Capture the cell that displays the provided text and extract its [x, y] central coordinate. 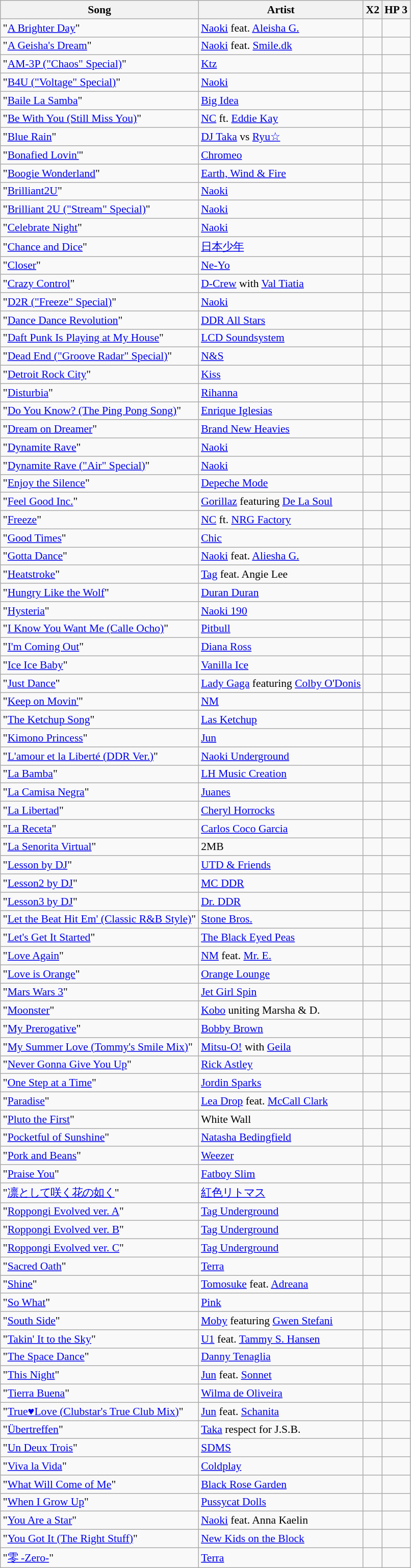
"Roppongi Evolved ver. A" [99, 1212]
NC ft. NRG Factory [280, 520]
"Daft Punk Is Playing at My House" [99, 338]
"Do You Know? (The Ping Pong Song)" [99, 411]
"Just Dance" [99, 683]
"Let the Beat Hit Em' (Classic R&B Style)" [99, 919]
Lea Drop feat. McCall Clark [280, 1101]
"Hungry Like the Wolf" [99, 593]
Moby featuring Gwen Stefani [280, 1321]
"Be With You (Still Miss You)" [99, 119]
"Blue Rain" [99, 137]
Coldplay [280, 1466]
"The Ketchup Song" [99, 720]
"Never Gonna Give You Up" [99, 1065]
White Wall [280, 1119]
Rihanna [280, 393]
Song [99, 10]
LCD Soundsystem [280, 338]
"La Libertad" [99, 811]
"Baile La Samba" [99, 100]
"You Got It (The Right Stuff)" [99, 1539]
"零 -Zero-" [99, 1557]
"AM-3P ("Chaos" Special)" [99, 64]
"This Night" [99, 1375]
D-Crew with Val Tiatia [280, 284]
Danny Tenaglia [280, 1357]
Juanes [280, 792]
"Tierra Buena" [99, 1394]
"Viva la Vida" [99, 1466]
HP 3 [396, 10]
Dr. DDR [280, 902]
Diana Ross [280, 647]
"Crazy Control" [99, 284]
"So What" [99, 1303]
Cheryl Horrocks [280, 811]
Ktz [280, 64]
Pink [280, 1303]
Rick Astley [280, 1065]
"Enjoy the Silence" [99, 483]
日本少年 [280, 247]
Kiss [280, 375]
"Lesson by DJ" [99, 865]
Jun feat. Sonnet [280, 1375]
Naoki Underground [280, 756]
"My Prerogative" [99, 1029]
Pitbull [280, 629]
N&S [280, 356]
"Takin' It to the Sky" [99, 1339]
MC DDR [280, 883]
Earth, Wind & Fire [280, 173]
Naoki feat. Aleisha G. [280, 28]
"D2R ("Freeze" Special)" [99, 302]
"Gotta Dance" [99, 556]
"Lesson2 by DJ" [99, 883]
2MB [280, 847]
"A Brighter Day" [99, 28]
"Brilliant 2U ("Stream" Special)" [99, 210]
Mitsu-O! with Geila [280, 1047]
"Pork and Beans" [99, 1156]
Natasha Bedingfield [280, 1138]
"Heatstroke" [99, 575]
Enrique Iglesias [280, 411]
Chromeo [280, 155]
UTD & Friends [280, 865]
"Kimono Princess" [99, 738]
"Let's Get It Started" [99, 938]
"L'amour et la Liberté (DDR Ver.)" [99, 756]
"South Side" [99, 1321]
"Good Times" [99, 538]
NC ft. Eddie Kay [280, 119]
"Hysteria" [99, 611]
Naoki feat. Anna Kaelin [280, 1521]
"La Senorita Virtual" [99, 847]
Pussycat Dolls [280, 1502]
"La Camisa Negra" [99, 792]
Kobo uniting Marsha & D. [280, 1011]
"Bonafied Lovin'" [99, 155]
"You Are a Star" [99, 1521]
"B4U ("Voltage" Special)" [99, 83]
Brand New Heavies [280, 429]
"My Summer Love (Tommy's Smile Mix)" [99, 1047]
"Dynamite Rave ("Air" Special)" [99, 466]
"Roppongi Evolved ver. B" [99, 1230]
Lady Gaga featuring Colby O'Donis [280, 683]
"Shine" [99, 1284]
Vanilla Ice [280, 665]
Artist [280, 10]
NM feat. Mr. E. [280, 956]
Chic [280, 538]
"Closer" [99, 266]
"Praise You" [99, 1174]
"A Geisha's Dream" [99, 46]
Jun feat. Schanita [280, 1411]
"Freeze" [99, 520]
"Roppongi Evolved ver. C" [99, 1248]
紅色リトマス [280, 1193]
"La Bamba" [99, 774]
"Disturbia" [99, 393]
X2 [372, 10]
Duran Duran [280, 593]
Orange Lounge [280, 974]
Ne-Yo [280, 266]
Gorillaz featuring De La Soul [280, 502]
"True♥Love (Clubstar's True Club Mix)" [99, 1411]
"Chance and Dice" [99, 247]
"I'm Coming Out" [99, 647]
"Paradise" [99, 1101]
DDR All Stars [280, 320]
Naoki feat. Aliesha G. [280, 556]
Jun [280, 738]
"I Know You Want Me (Calle Ocho)" [99, 629]
"Feel Good Inc." [99, 502]
Depeche Mode [280, 483]
U1 feat. Tammy S. Hansen [280, 1339]
"Boogie Wonderland" [99, 173]
"Dream on Dreamer" [99, 429]
Naoki feat. Smile.dk [280, 46]
"The Space Dance" [99, 1357]
"Dynamite Rave" [99, 447]
SDMS [280, 1448]
Weezer [280, 1156]
Carlos Coco Garcia [280, 829]
"Pluto the First" [99, 1119]
Tomosuke feat. Adreana [280, 1284]
"Love Again" [99, 956]
"Dead End ("Groove Radar" Special)" [99, 356]
"Übertreffen" [99, 1430]
The Black Eyed Peas [280, 938]
Jet Girl Spin [280, 992]
NM [280, 702]
Fatboy Slim [280, 1174]
Tag feat. Angie Lee [280, 575]
"What Will Come of Me" [99, 1484]
"Sacred Oath" [99, 1266]
Naoki 190 [280, 611]
"Mars Wars 3" [99, 992]
Jordin Sparks [280, 1083]
"Keep on Movin'" [99, 702]
"Brilliant2U" [99, 191]
"When I Grow Up" [99, 1502]
"Lesson3 by DJ" [99, 902]
"One Step at a Time" [99, 1083]
"Pocketful of Sunshine" [99, 1138]
"Dance Dance Revolution" [99, 320]
DJ Taka vs Ryu☆ [280, 137]
"Celebrate Night" [99, 228]
Bobby Brown [280, 1029]
"Ice Ice Baby" [99, 665]
Wilma de Oliveira [280, 1394]
"Moonster" [99, 1011]
"Un Deux Trois" [99, 1448]
LH Music Creation [280, 774]
"La Receta" [99, 829]
Big Idea [280, 100]
"Detroit Rock City" [99, 375]
Las Ketchup [280, 720]
Stone Bros. [280, 919]
New Kids on the Block [280, 1539]
Black Rose Garden [280, 1484]
"凛として咲く花の如く" [99, 1193]
Taka respect for J.S.B. [280, 1430]
"Love is Orange" [99, 974]
